Locate the cell with the specified text and output its [X, Y] center coordinate. 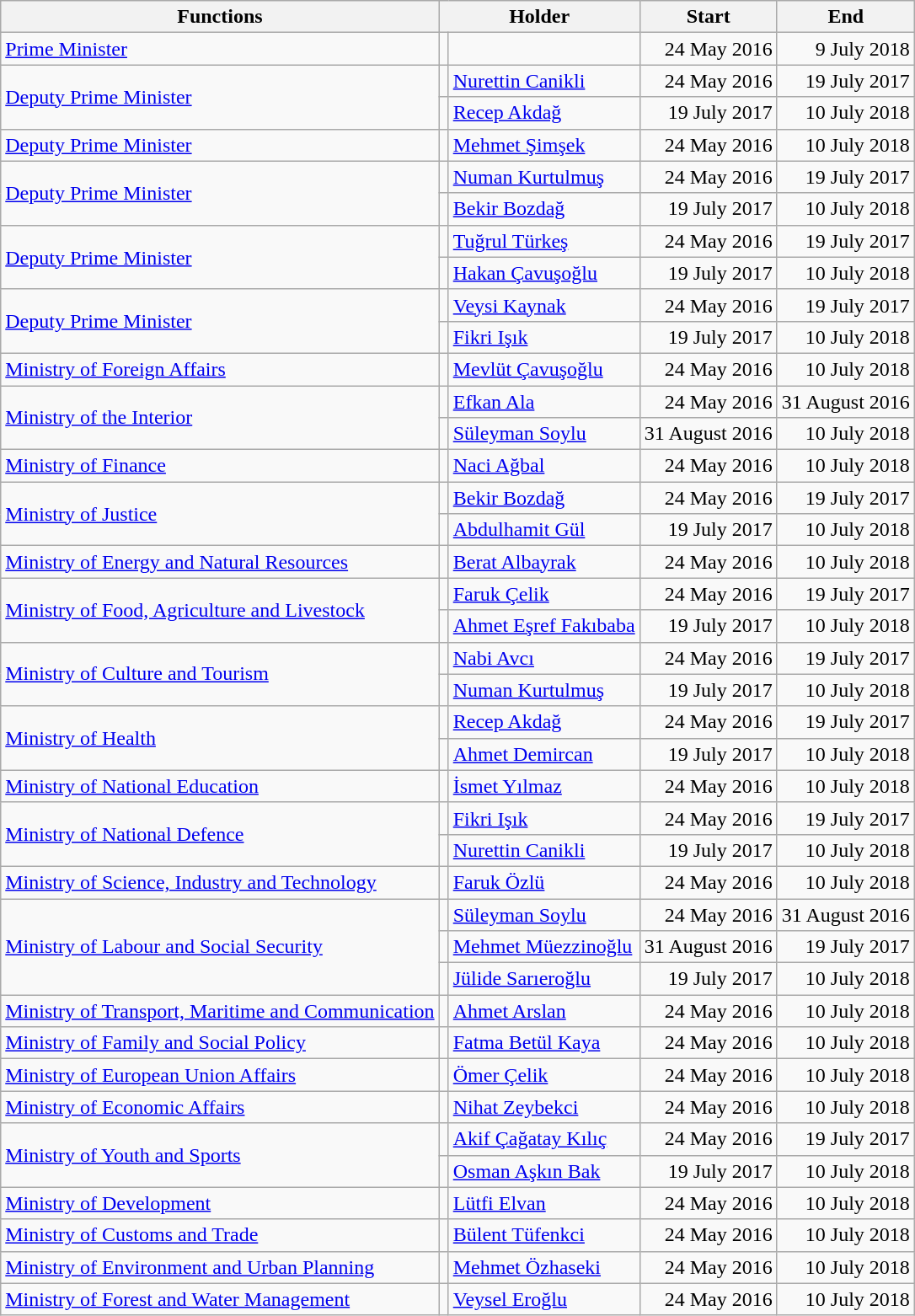
Ministry of Energy and Natural Resources [220, 562]
Abdulhamit Gül [544, 530]
Ministry of Family and Social Policy [220, 1043]
Ministry of National Education [220, 786]
Mehmet Şimşek [544, 145]
Nabi Avcı [544, 658]
Ministry of Science, Industry and Technology [220, 882]
Functions [220, 17]
Ministry of Justice [220, 514]
Ministry of Youth and Sports [220, 1155]
Fatma Betül Kaya [544, 1043]
Holder [539, 17]
Osman Aşkın Bak [544, 1171]
Ahmet Arslan [544, 1011]
Faruk Çelik [544, 594]
Faruk Özlü [544, 882]
Veysi Kaynak [544, 305]
Mehmet Müezzinoğlu [544, 947]
Ministry of Development [220, 1203]
Ministry of National Defence [220, 834]
Ministry of European Union Affairs [220, 1075]
Ministry of Transport, Maritime and Communication [220, 1011]
Hakan Çavuşoğlu [544, 273]
Ministry of Economic Affairs [220, 1107]
Ministry of Foreign Affairs [220, 369]
Ömer Çelik [544, 1075]
Ministry of Labour and Social Security [220, 946]
Lütfi Elvan [544, 1203]
Tuğrul Türkeş [544, 241]
Akif Çağatay Kılıç [544, 1139]
Ministry of Finance [220, 466]
9 July 2018 [846, 49]
Jülide Sarıeroğlu [544, 979]
Ahmet Eşref Fakıbaba [544, 626]
Mevlüt Çavuşoğlu [544, 369]
Start [708, 17]
Bülent Tüfenkci [544, 1235]
Naci Ağbal [544, 466]
Ministry of Environment and Urban Planning [220, 1267]
End [846, 17]
Veysel Eroğlu [544, 1299]
Ministry of the Interior [220, 418]
Nihat Zeybekci [544, 1107]
Mehmet Özhaseki [544, 1267]
Prime Minister [220, 49]
Ministry of Forest and Water Management [220, 1299]
Ahmet Demircan [544, 754]
Berat Albayrak [544, 562]
Ministry of Food, Agriculture and Livestock [220, 610]
Efkan Ala [544, 402]
Ministry of Culture and Tourism [220, 674]
Ministry of Customs and Trade [220, 1235]
İsmet Yılmaz [544, 786]
Ministry of Health [220, 738]
